Pinpoint the cell where the given text exists, returning its (X, Y) midpoint coordinate. 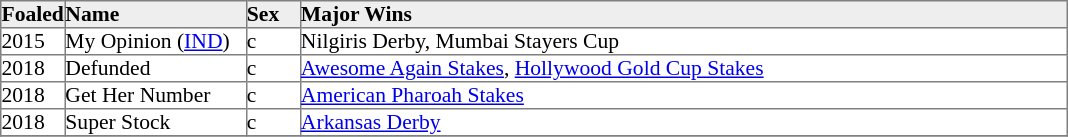
Nilgiris Derby, Mumbai Stayers Cup (683, 42)
2015 (33, 42)
Foaled (33, 14)
Defunded (156, 68)
Super Stock (156, 122)
Sex (273, 14)
American Pharoah Stakes (683, 96)
Major Wins (683, 14)
Get Her Number (156, 96)
Arkansas Derby (683, 122)
Awesome Again Stakes, Hollywood Gold Cup Stakes (683, 68)
My Opinion (IND) (156, 42)
Name (156, 14)
